Capture the cell that displays the provided text and extract its [X, Y] central coordinate. 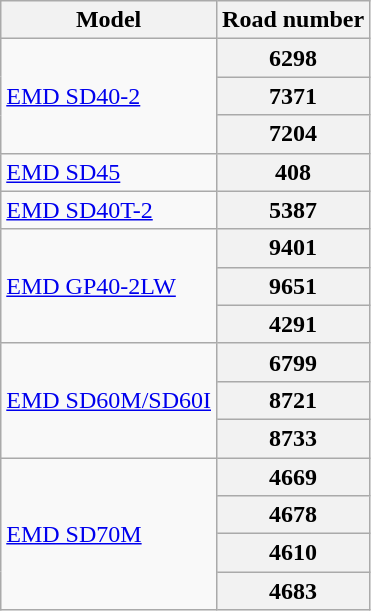
EMD SD70M [109, 534]
Road number [294, 20]
4610 [294, 553]
EMD SD40T-2 [109, 210]
EMD SD45 [109, 172]
EMD GP40-2LW [109, 286]
6799 [294, 362]
EMD SD40-2 [109, 96]
4678 [294, 515]
9651 [294, 286]
Model [109, 20]
6298 [294, 58]
4291 [294, 324]
7204 [294, 134]
4669 [294, 477]
7371 [294, 96]
8721 [294, 400]
EMD SD60M/SD60I [109, 400]
9401 [294, 248]
4683 [294, 591]
8733 [294, 438]
408 [294, 172]
5387 [294, 210]
